For the text-containing cell, return its midpoint in (X, Y) coordinate format. 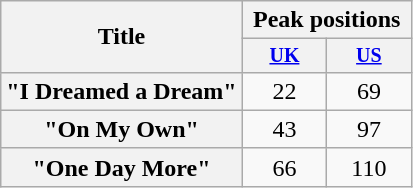
"One Day More" (122, 167)
110 (369, 167)
43 (284, 129)
"On My Own" (122, 129)
"I Dreamed a Dream" (122, 91)
US (369, 56)
97 (369, 129)
22 (284, 91)
69 (369, 91)
UK (284, 56)
Title (122, 37)
66 (284, 167)
Peak positions (326, 20)
